Capture the cell that displays the provided text and extract its (X, Y) central coordinate. 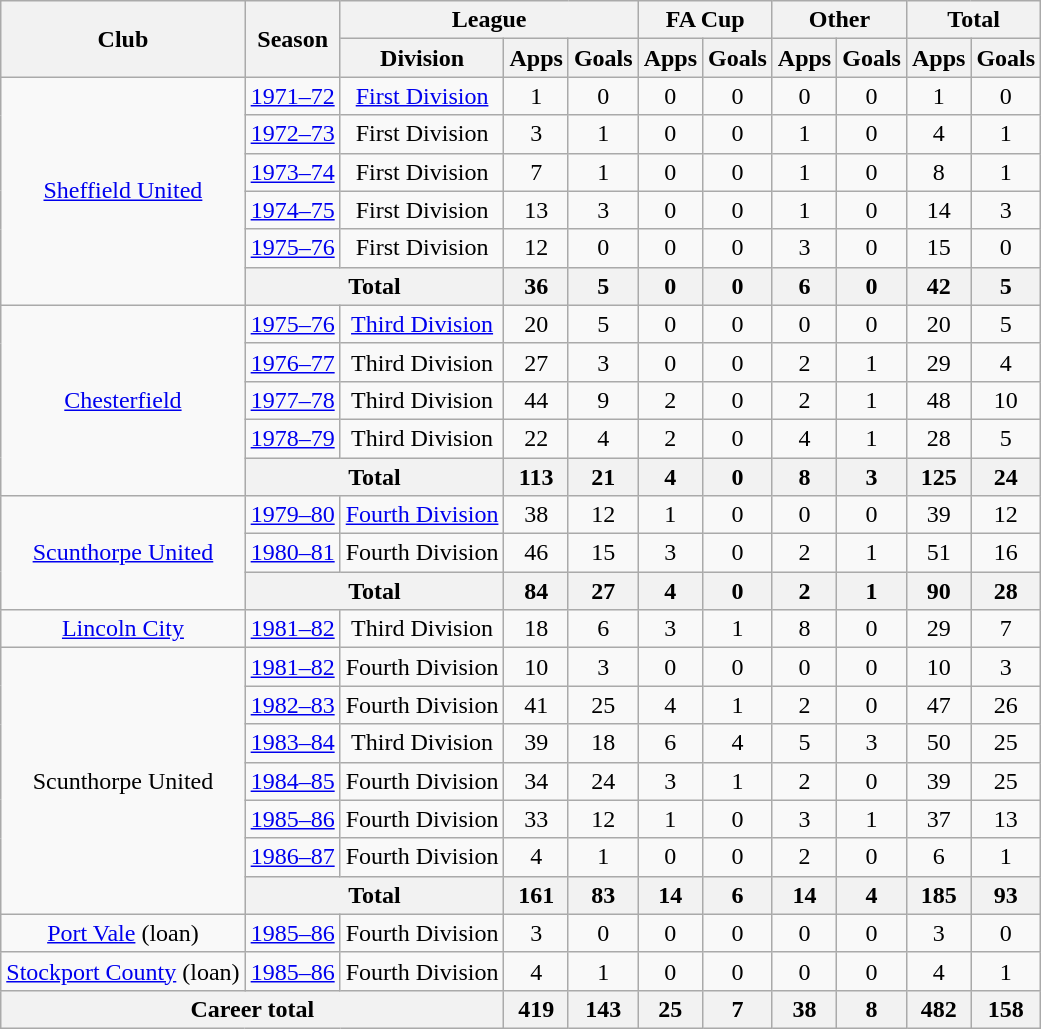
113 (536, 477)
83 (603, 895)
9 (603, 400)
161 (536, 895)
34 (536, 781)
51 (938, 553)
143 (603, 1009)
36 (536, 286)
Career total (252, 1009)
1986–87 (292, 857)
Chesterfield (123, 400)
FA Cup (705, 20)
Lincoln City (123, 629)
33 (536, 819)
Season (292, 39)
1971–72 (292, 96)
Division (422, 58)
Sheffield United (123, 191)
Other (839, 20)
90 (938, 591)
84 (536, 591)
Stockport County (loan) (123, 971)
46 (536, 553)
21 (603, 477)
22 (536, 438)
1983–84 (292, 743)
42 (938, 286)
League (489, 20)
37 (938, 819)
419 (536, 1009)
1977–78 (292, 400)
125 (938, 477)
41 (536, 705)
50 (938, 743)
1978–79 (292, 438)
185 (938, 895)
Club (123, 39)
93 (1006, 895)
1973–74 (292, 172)
1976–77 (292, 362)
48 (938, 400)
1982–83 (292, 705)
482 (938, 1009)
1980–81 (292, 553)
47 (938, 705)
1979–80 (292, 515)
Port Vale (loan) (123, 933)
158 (1006, 1009)
26 (1006, 705)
44 (536, 400)
16 (1006, 553)
1972–73 (292, 134)
1984–85 (292, 781)
1974–75 (292, 210)
